Output the (X, Y) coordinate of the center of the cell containing the given text.  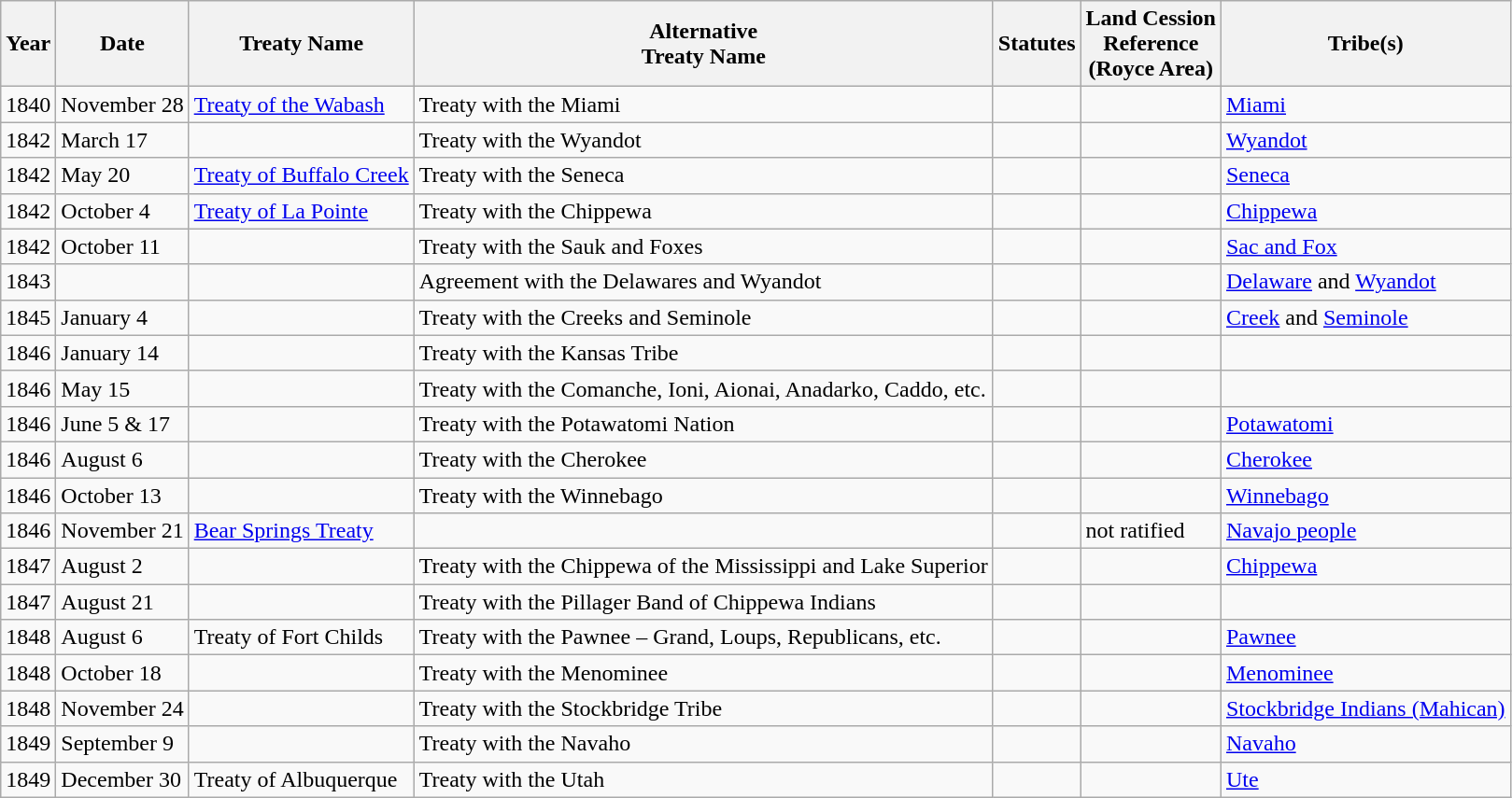
Treaty with the Seneca (703, 175)
June 5 & 17 (122, 424)
Creek and Seminole (1365, 317)
November 28 (122, 105)
August 2 (122, 567)
Treaty with the Kansas Tribe (703, 353)
September 9 (122, 744)
AlternativeTreaty Name (703, 44)
Potawatomi (1365, 424)
Treaty with the Winnebago (703, 496)
October 18 (122, 673)
Treaty with the Pawnee – Grand, Loups, Republicans, etc. (703, 637)
Winnebago (1365, 496)
Stockbridge Indians (Mahican) (1365, 708)
Miami (1365, 105)
Treaty of Fort Childs (301, 637)
Treaty with the Navaho (703, 744)
1845 (28, 317)
Navajo people (1365, 531)
August 21 (122, 602)
not ratified (1151, 531)
Pawnee (1365, 637)
Navaho (1365, 744)
Treaty with the Utah (703, 779)
January 4 (122, 317)
Treaty with the Stockbridge Tribe (703, 708)
May 20 (122, 175)
Tribe(s) (1365, 44)
Statutes (1037, 44)
Wyandot (1365, 140)
Agreement with the Delawares and Wyandot (703, 282)
Land CessionReference(Royce Area) (1151, 44)
Bear Springs Treaty (301, 531)
Treaty with the Pillager Band of Chippewa Indians (703, 602)
Treaty of La Pointe (301, 211)
1843 (28, 282)
Treaty with the Comanche, Ioni, Aionai, Anadarko, Caddo, etc. (703, 388)
Cherokee (1365, 459)
Treaty with the Potawatomi Nation (703, 424)
December 30 (122, 779)
Treaty with the Creeks and Seminole (703, 317)
January 14 (122, 353)
October 11 (122, 246)
Treaty with the Chippewa of the Mississippi and Lake Superior (703, 567)
1840 (28, 105)
Treaty of the Wabash (301, 105)
October 4 (122, 211)
Seneca (1365, 175)
May 15 (122, 388)
Sac and Fox (1365, 246)
Menominee (1365, 673)
Treaty with the Sauk and Foxes (703, 246)
October 13 (122, 496)
November 21 (122, 531)
Treaty with the Menominee (703, 673)
Delaware and Wyandot (1365, 282)
Date (122, 44)
Treaty with the Cherokee (703, 459)
November 24 (122, 708)
Treaty of Albuquerque (301, 779)
Treaty with the Chippewa (703, 211)
Year (28, 44)
Treaty with the Miami (703, 105)
March 17 (122, 140)
Treaty of Buffalo Creek (301, 175)
Treaty Name (301, 44)
Treaty with the Wyandot (703, 140)
Ute (1365, 779)
